Output the (X, Y) coordinate of the center of the cell containing the given text.  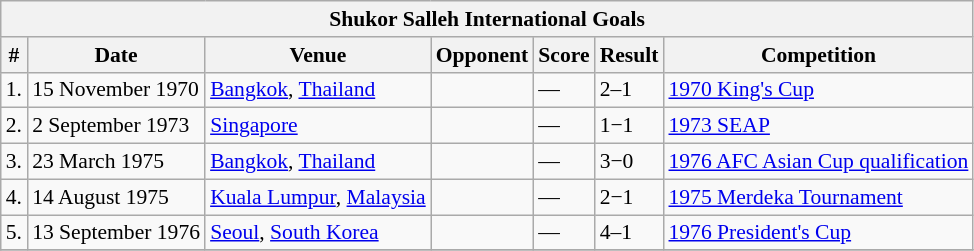
Competition (818, 55)
Seoul, South Korea (318, 233)
Shukor Salleh International Goals (488, 19)
Score (564, 55)
2−1 (630, 197)
# (14, 55)
Venue (318, 55)
15 November 1970 (116, 90)
2 September 1973 (116, 126)
2–1 (630, 90)
5. (14, 233)
4–1 (630, 233)
1973 SEAP (818, 126)
Singapore (318, 126)
Opponent (482, 55)
3. (14, 162)
1976 President's Cup (818, 233)
13 September 1976 (116, 233)
Result (630, 55)
3−0 (630, 162)
1976 AFC Asian Cup qualification (818, 162)
1970 King's Cup (818, 90)
Date (116, 55)
1−1 (630, 126)
Kuala Lumpur, Malaysia (318, 197)
4. (14, 197)
14 August 1975 (116, 197)
1975 Merdeka Tournament (818, 197)
1. (14, 90)
23 March 1975 (116, 162)
2. (14, 126)
